Locate the cell with the specified text and output its (x, y) center coordinate. 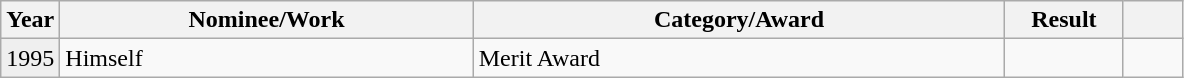
Nominee/Work (266, 20)
Himself (266, 58)
Category/Award (739, 20)
Result (1064, 20)
Merit Award (739, 58)
1995 (30, 58)
Year (30, 20)
